Find where the given text appears and provide that cell's center as (x, y) coordinate. 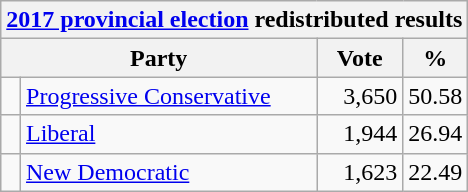
Progressive Conservative (169, 96)
26.94 (436, 134)
Liberal (169, 134)
1,944 (360, 134)
1,623 (360, 172)
50.58 (436, 96)
Party (159, 58)
Vote (360, 58)
3,650 (360, 96)
% (436, 58)
2017 provincial election redistributed results (234, 20)
New Democratic (169, 172)
22.49 (436, 172)
